Identify which cell holds the provided text, then report its (x, y) central coordinate. 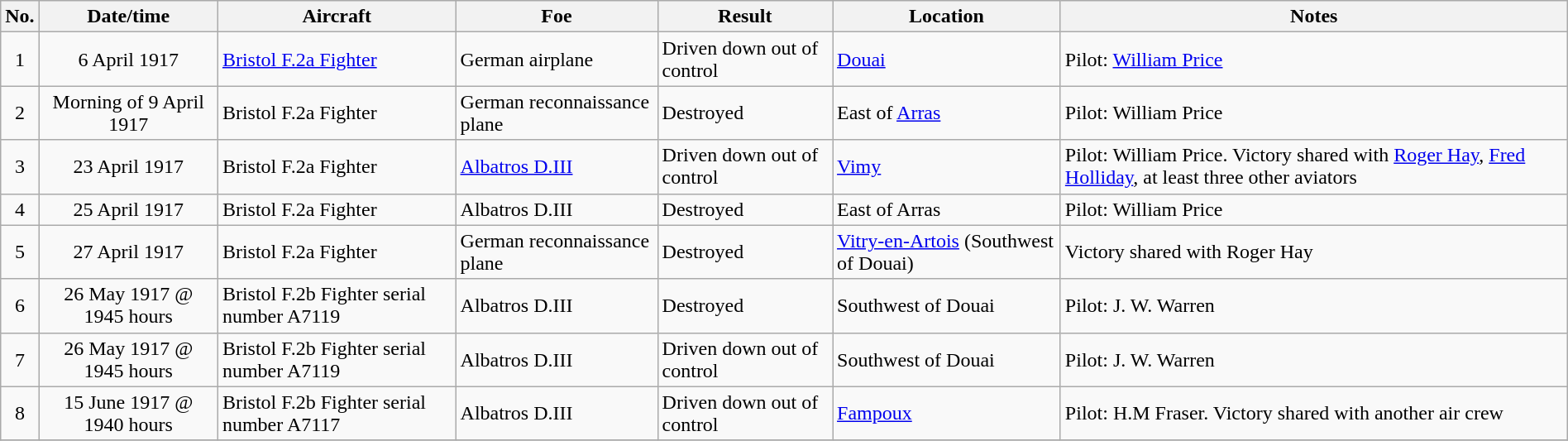
Pilot: H.M Fraser. Victory shared with another air crew (1313, 414)
4 (20, 209)
8 (20, 414)
Pilot: William Price. Victory shared with Roger Hay, Fred Holliday, at least three other aviators (1313, 167)
Notes (1313, 17)
Aircraft (337, 17)
Morning of 9 April 1917 (128, 113)
Result (745, 17)
6 April 1917 (128, 60)
Date/time (128, 17)
15 June 1917 @ 1940 hours (128, 414)
6 (20, 306)
Vimy (947, 167)
Douai (947, 60)
3 (20, 167)
23 April 1917 (128, 167)
Victory shared with Roger Hay (1313, 252)
2 (20, 113)
5 (20, 252)
Vitry-en-Artois (Southwest of Douai) (947, 252)
German airplane (557, 60)
27 April 1917 (128, 252)
Location (947, 17)
25 April 1917 (128, 209)
Bristol F.2b Fighter serial number A7117 (337, 414)
1 (20, 60)
Foe (557, 17)
No. (20, 17)
Fampoux (947, 414)
7 (20, 359)
